For the text-containing cell, return its midpoint in (X, Y) coordinate format. 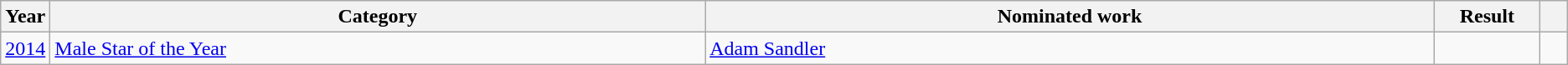
Category (378, 17)
Nominated work (1070, 17)
Male Star of the Year (378, 48)
Year (25, 17)
Adam Sandler (1070, 48)
2014 (25, 48)
Result (1487, 17)
